Return the [x, y] coordinate for the center point of the cell that contains the specified text.  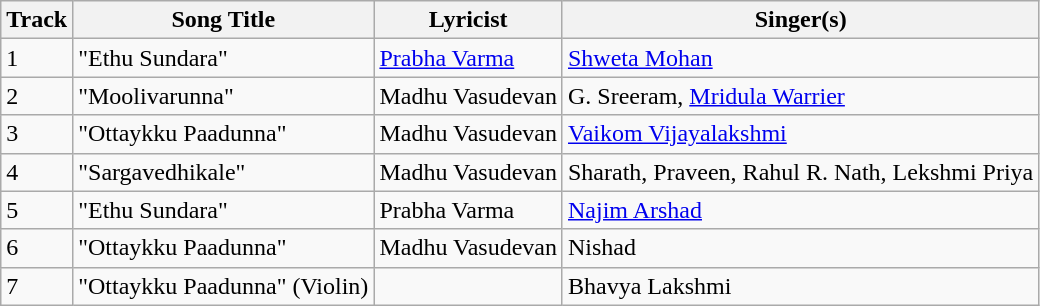
Bhavya Lakshmi [800, 286]
7 [37, 286]
1 [37, 58]
Najim Arshad [800, 210]
5 [37, 210]
"Sargavedhikale" [224, 172]
Sharath, Praveen, Rahul R. Nath, Lekshmi Priya [800, 172]
3 [37, 134]
Singer(s) [800, 20]
Vaikom Vijayalakshmi [800, 134]
"Moolivarunna" [224, 96]
Lyricist [468, 20]
Nishad [800, 248]
G. Sreeram, Mridula Warrier [800, 96]
Song Title [224, 20]
2 [37, 96]
6 [37, 248]
Shweta Mohan [800, 58]
"Ottaykku Paadunna" (Violin) [224, 286]
Track [37, 20]
4 [37, 172]
